Extract the (x, y) coordinate from the center of the cell holding the provided text.  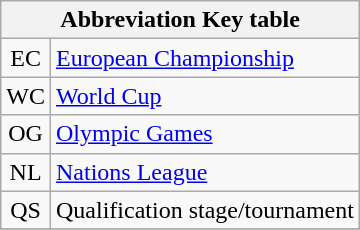
World Cup (204, 96)
European Championship (204, 58)
EC (26, 58)
NL (26, 172)
Qualification stage/tournament (204, 210)
Abbreviation Key table (180, 20)
OG (26, 134)
Nations League (204, 172)
QS (26, 210)
WC (26, 96)
Olympic Games (204, 134)
